Determine the [x, y] coordinate at the center of the cell enclosing the given text.  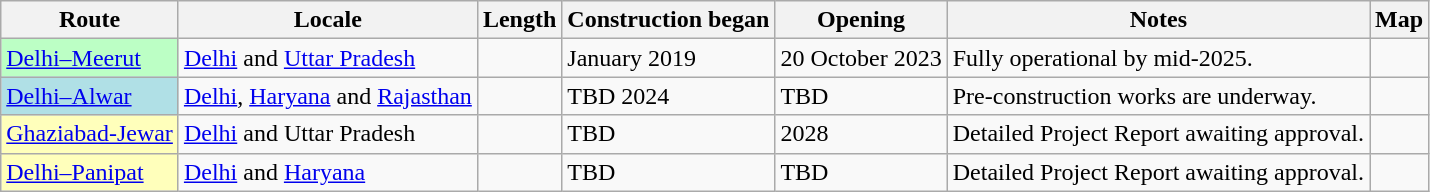
Locale [328, 20]
Opening [861, 20]
Delhi, Haryana and Rajasthan [328, 96]
Construction began [668, 20]
2028 [861, 134]
Map [1400, 20]
Delhi–Meerut [90, 58]
Delhi–Panipat [90, 172]
January 2019 [668, 58]
TBD 2024 [668, 96]
Notes [1158, 20]
Ghaziabad-Jewar [90, 134]
Fully operational by mid-2025. [1158, 58]
Length [519, 20]
20 October 2023 [861, 58]
Delhi–Alwar [90, 96]
Route [90, 20]
Delhi and Haryana [328, 172]
Pre-construction works are underway. [1158, 96]
